Identify which cell holds the provided text, then report its (X, Y) central coordinate. 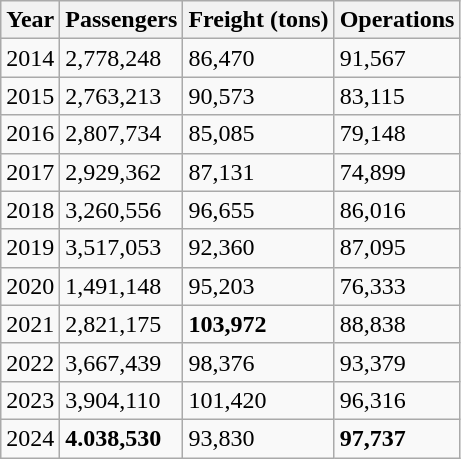
92,360 (258, 248)
Freight (tons) (258, 20)
83,115 (397, 96)
87,131 (258, 172)
96,316 (397, 400)
93,379 (397, 362)
96,655 (258, 210)
74,899 (397, 172)
2,821,175 (122, 324)
Operations (397, 20)
86,016 (397, 210)
103,972 (258, 324)
2021 (30, 324)
76,333 (397, 286)
3,517,053 (122, 248)
101,420 (258, 400)
2024 (30, 438)
95,203 (258, 286)
2,807,734 (122, 134)
3,260,556 (122, 210)
1,491,148 (122, 286)
2,763,213 (122, 96)
90,573 (258, 96)
97,737 (397, 438)
3,667,439 (122, 362)
2022 (30, 362)
79,148 (397, 134)
2019 (30, 248)
2,778,248 (122, 58)
87,095 (397, 248)
Year (30, 20)
88,838 (397, 324)
2,929,362 (122, 172)
4.038,530 (122, 438)
2015 (30, 96)
86,470 (258, 58)
2017 (30, 172)
2014 (30, 58)
2016 (30, 134)
93,830 (258, 438)
98,376 (258, 362)
2020 (30, 286)
Passengers (122, 20)
2018 (30, 210)
3,904,110 (122, 400)
91,567 (397, 58)
2023 (30, 400)
85,085 (258, 134)
